Provide the (x, y) coordinate of the cell's center where the given text is located.  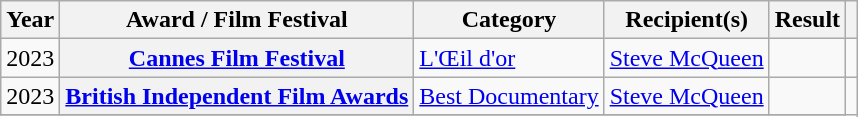
Cannes Film Festival (237, 58)
Category (509, 20)
British Independent Film Awards (237, 96)
L'Œil d'or (509, 58)
Best Documentary (509, 96)
Recipient(s) (686, 20)
Year (30, 20)
Award / Film Festival (237, 20)
Result (807, 20)
